Return the (x, y) coordinate for the center point of the cell that contains the specified text.  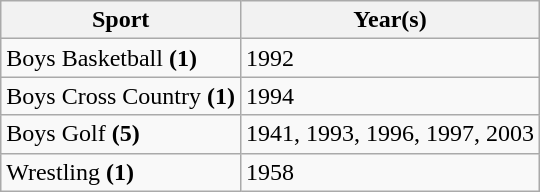
Year(s) (390, 20)
Boys Cross Country (1) (121, 96)
Boys Basketball (1) (121, 58)
Wrestling (1) (121, 172)
Boys Golf (5) (121, 134)
1941, 1993, 1996, 1997, 2003 (390, 134)
1992 (390, 58)
Sport (121, 20)
1994 (390, 96)
1958 (390, 172)
